Detect which cell encompasses the target text, then output its (X, Y) center coordinate. 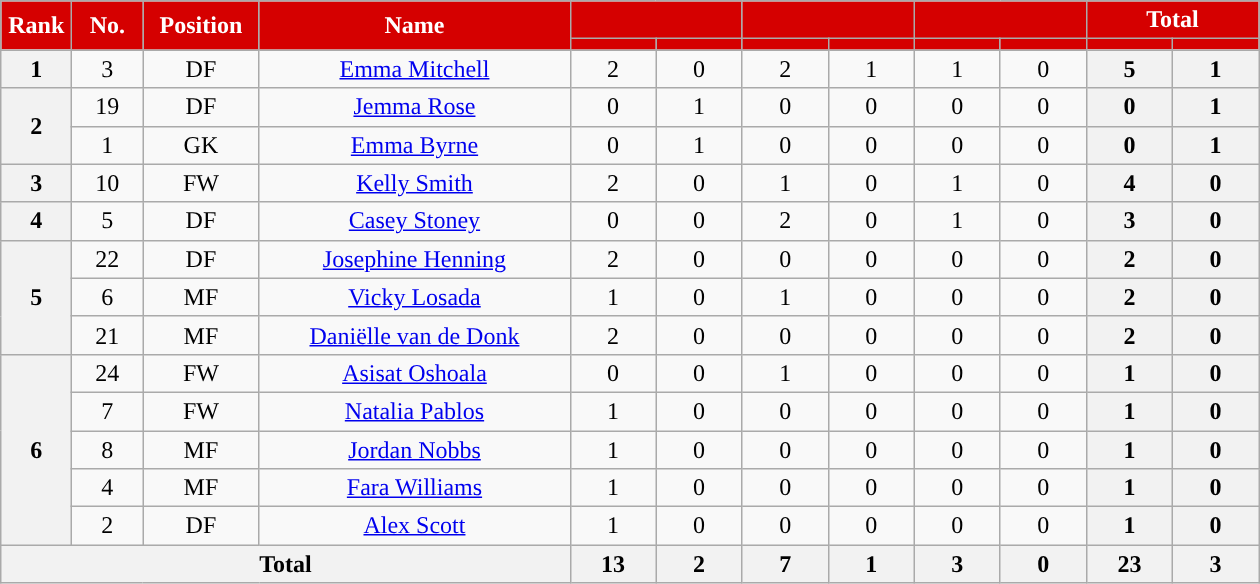
Asisat Oshoala (414, 373)
19 (108, 107)
GK (201, 145)
Natalia Pablos (414, 411)
Emma Mitchell (414, 69)
22 (108, 259)
Vicky Losada (414, 297)
Fara Williams (414, 488)
No. (108, 26)
Jemma Rose (414, 107)
Daniëlle van de Donk (414, 335)
Position (201, 26)
Kelly Smith (414, 183)
Rank (36, 26)
8 (108, 449)
21 (108, 335)
Josephine Henning (414, 259)
Emma Byrne (414, 145)
13 (613, 564)
Jordan Nobbs (414, 449)
Alex Scott (414, 526)
Casey Stoney (414, 221)
24 (108, 373)
10 (108, 183)
23 (1129, 564)
Name (414, 26)
